Identify which cell holds the provided text, then report its (x, y) central coordinate. 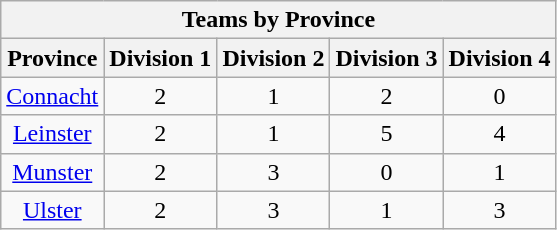
Division 1 (160, 58)
4 (500, 134)
Leinster (52, 134)
Connacht (52, 96)
5 (386, 134)
Ulster (52, 210)
Division 4 (500, 58)
Province (52, 58)
Teams by Province (278, 20)
Munster (52, 172)
Division 3 (386, 58)
Division 2 (274, 58)
